Determine the [X, Y] coordinate at the center of the cell enclosing the given text.  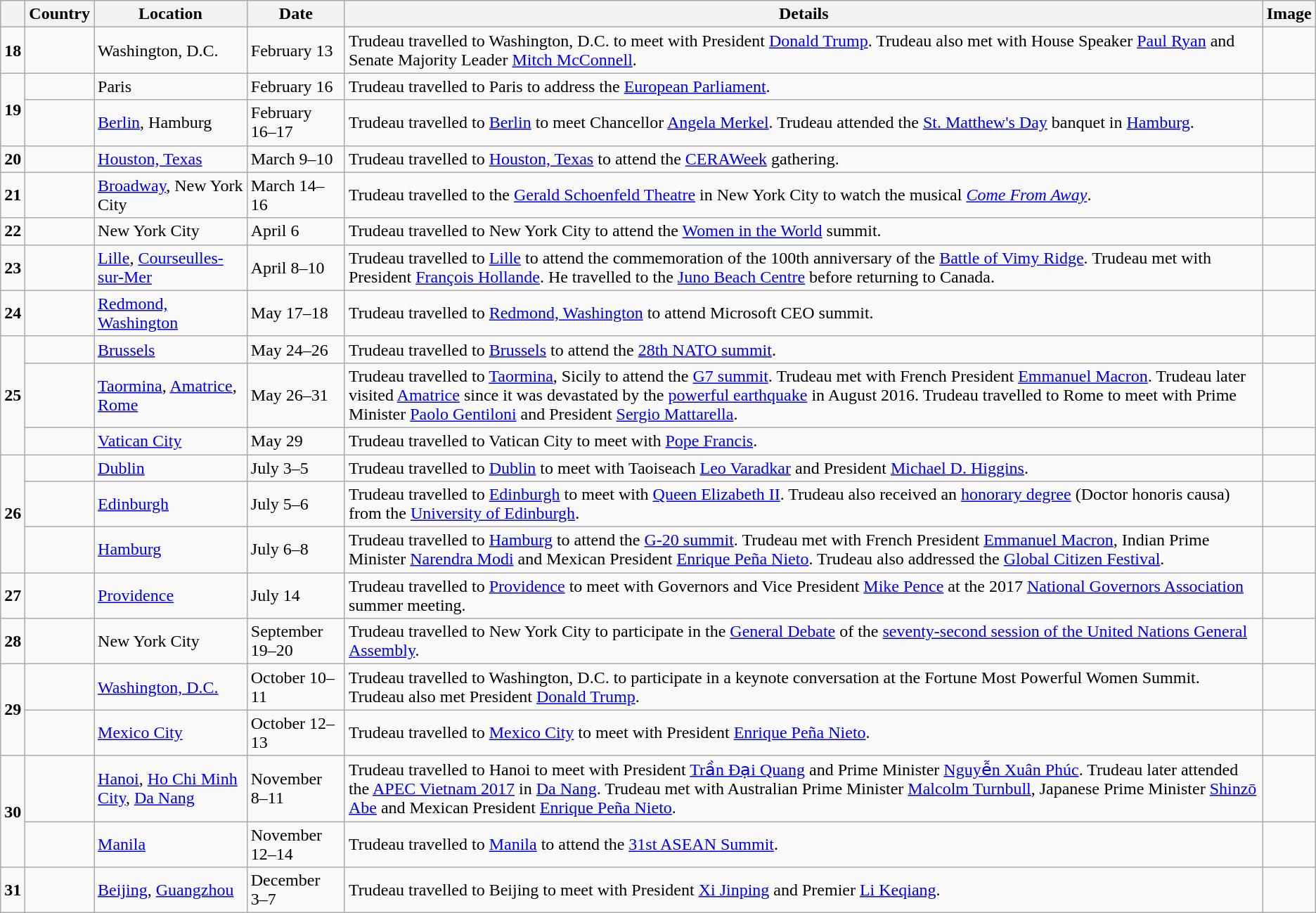
July 6–8 [295, 550]
February 16–17 [295, 122]
Beijing, Guangzhou [171, 890]
February 13 [295, 51]
Vatican City [171, 441]
27 [13, 596]
July 5–6 [295, 505]
May 29 [295, 441]
Trudeau travelled to Mexico City to meet with President Enrique Peña Nieto. [804, 732]
Redmond, Washington [171, 313]
Berlin, Hamburg [171, 122]
November 8–11 [295, 789]
Trudeau travelled to Providence to meet with Governors and Vice President Mike Pence at the 2017 National Governors Association summer meeting. [804, 596]
31 [13, 890]
Houston, Texas [171, 159]
Paris [171, 86]
October 10–11 [295, 687]
21 [13, 195]
Trudeau travelled to Dublin to meet with Taoiseach Leo Varadkar and President Michael D. Higgins. [804, 467]
26 [13, 513]
Mexico City [171, 732]
Brussels [171, 349]
Trudeau travelled to New York City to attend the Women in the World summit. [804, 231]
Hanoi, Ho Chi Minh City, Da Nang [171, 789]
March 14–16 [295, 195]
March 9–10 [295, 159]
Location [171, 14]
30 [13, 811]
Taormina, Amatrice, Rome [171, 395]
Trudeau travelled to Houston, Texas to attend the CERAWeek gathering. [804, 159]
29 [13, 710]
Lille, Courseulles-sur-Mer [171, 267]
Edinburgh [171, 505]
Trudeau travelled to Vatican City to meet with Pope Francis. [804, 441]
September 19–20 [295, 641]
Trudeau travelled to Berlin to meet Chancellor Angela Merkel. Trudeau attended the St. Matthew's Day banquet in Hamburg. [804, 122]
Providence [171, 596]
Trudeau travelled to New York City to participate in the General Debate of the seventy-second session of the United Nations General Assembly. [804, 641]
Trudeau travelled to Manila to attend the 31st ASEAN Summit. [804, 843]
Dublin [171, 467]
Image [1289, 14]
Details [804, 14]
23 [13, 267]
20 [13, 159]
Trudeau travelled to Brussels to attend the 28th NATO summit. [804, 349]
Trudeau travelled to Redmond, Washington to attend Microsoft CEO summit. [804, 313]
28 [13, 641]
July 14 [295, 596]
May 26–31 [295, 395]
24 [13, 313]
Trudeau travelled to the Gerald Schoenfeld Theatre in New York City to watch the musical Come From Away. [804, 195]
Country [60, 14]
Hamburg [171, 550]
May 17–18 [295, 313]
Trudeau travelled to Paris to address the European Parliament. [804, 86]
Date [295, 14]
February 16 [295, 86]
December 3–7 [295, 890]
19 [13, 110]
October 12–13 [295, 732]
November 12–14 [295, 843]
22 [13, 231]
Manila [171, 843]
18 [13, 51]
25 [13, 395]
April 6 [295, 231]
May 24–26 [295, 349]
July 3–5 [295, 467]
April 8–10 [295, 267]
Trudeau travelled to Beijing to meet with President Xi Jinping and Premier Li Keqiang. [804, 890]
Broadway, New York City [171, 195]
